Output the (x, y) coordinate of the center of the cell containing the given text.  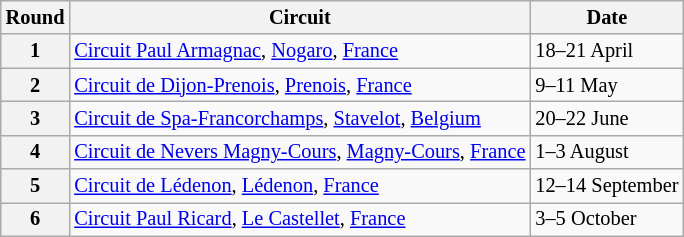
20–22 June (606, 118)
1–3 August (606, 152)
3 (36, 118)
Circuit (300, 17)
Round (36, 17)
Circuit de Dijon-Prenois, Prenois, France (300, 85)
12–14 September (606, 186)
5 (36, 186)
Circuit de Lédenon, Lédenon, France (300, 186)
3–5 October (606, 219)
2 (36, 85)
18–21 April (606, 51)
Circuit Paul Ricard, Le Castellet, France (300, 219)
6 (36, 219)
Circuit de Nevers Magny-Cours, Magny-Cours, France (300, 152)
Circuit de Spa-Francorchamps, Stavelot, Belgium (300, 118)
4 (36, 152)
Date (606, 17)
1 (36, 51)
9–11 May (606, 85)
Circuit Paul Armagnac, Nogaro, France (300, 51)
